Detect which cell encompasses the target text, then output its (x, y) center coordinate. 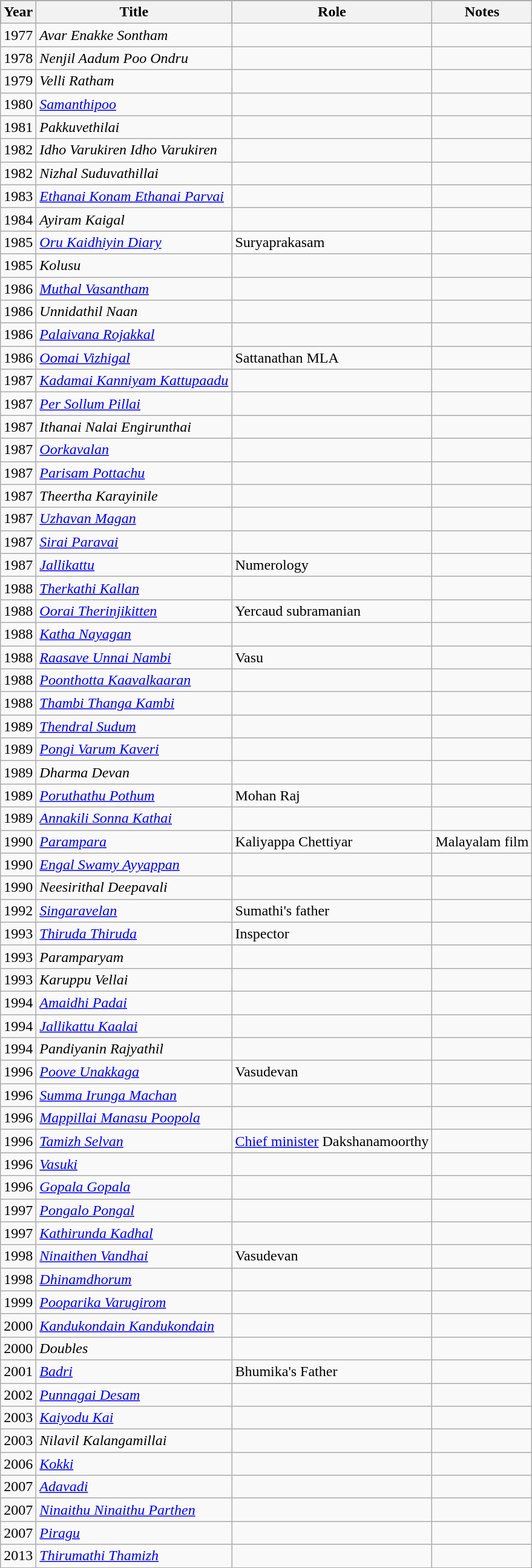
1983 (18, 196)
Poruthathu Pothum (134, 796)
Jallikattu (134, 565)
Piragu (134, 1533)
Sattanathan MLA (332, 358)
Sumathi's father (332, 911)
Palaivana Rojakkal (134, 335)
2006 (18, 1464)
Idho Varukiren Idho Varukiren (134, 150)
1981 (18, 127)
Poonthotta Kaavalkaaran (134, 680)
Neesirithal Deepavali (134, 888)
Punnagai Desam (134, 1394)
Amaidhi Padai (134, 1003)
Gopala Gopala (134, 1187)
1979 (18, 81)
Dhinamdhorum (134, 1279)
Sirai Paravai (134, 542)
Raasave Unnai Nambi (134, 657)
Parisam Pottachu (134, 473)
1977 (18, 35)
Thendral Sudum (134, 726)
Oorai Therinjikitten (134, 611)
Oomai Vizhigal (134, 358)
Paramparyam (134, 957)
Kathirunda Kadhal (134, 1233)
Kokki (134, 1464)
Kandukondain Kandukondain (134, 1325)
1992 (18, 911)
Ithanai Nalai Engirunthai (134, 427)
Per Sollum Pillai (134, 404)
1980 (18, 104)
Oorkavalan (134, 450)
2001 (18, 1371)
Numerology (332, 565)
Doubles (134, 1348)
Pongi Varum Kaveri (134, 749)
Avar Enakke Sontham (134, 35)
Title (134, 12)
Thiruda Thiruda (134, 934)
Bhumika's Father (332, 1371)
Ninaithen Vandhai (134, 1256)
Thambi Thanga Kambi (134, 703)
Vasuki (134, 1164)
Inspector (332, 934)
Parampara (134, 842)
Nenjil Aadum Poo Ondru (134, 58)
Adavadi (134, 1487)
Muthal Vasantham (134, 289)
2002 (18, 1394)
1978 (18, 58)
Thirumathi Thamizh (134, 1556)
Nizhal Suduvathillai (134, 173)
Summa Irunga Machan (134, 1095)
Poove Unakkaga (134, 1072)
Jallikattu Kaalai (134, 1026)
Pakkuvethilai (134, 127)
Samanthipoo (134, 104)
Nilavil Kalangamillai (134, 1441)
Mohan Raj (332, 796)
Therkathi Kallan (134, 588)
Kadamai Kanniyam Kattupaadu (134, 381)
Velli Ratham (134, 81)
Engal Swamy Ayyappan (134, 865)
Vasu (332, 657)
Kaliyappa Chettiyar (332, 842)
Kolusu (134, 265)
Karuppu Vellai (134, 980)
1999 (18, 1302)
Malayalam film (482, 842)
Annakili Sonna Kathai (134, 819)
Ethanai Konam Ethanai Parvai (134, 196)
Pooparika Varugirom (134, 1302)
Uzhavan Magan (134, 519)
Dharma Devan (134, 772)
Theertha Karayinile (134, 496)
Kaiyodu Kai (134, 1418)
Ayiram Kaigal (134, 219)
Chief minister Dakshanamoorthy (332, 1141)
Suryaprakasam (332, 242)
Oru Kaidhiyin Diary (134, 242)
Yercaud subramanian (332, 611)
Pongalo Pongal (134, 1210)
Mappillai Manasu Poopola (134, 1118)
Katha Nayagan (134, 634)
Pandiyanin Rajyathil (134, 1049)
Singaravelan (134, 911)
Ninaithu Ninaithu Parthen (134, 1510)
Role (332, 12)
Badri (134, 1371)
2013 (18, 1556)
Tamizh Selvan (134, 1141)
Unnidathil Naan (134, 312)
Year (18, 12)
Notes (482, 12)
1984 (18, 219)
